Determine the (x, y) coordinate at the center of the cell enclosing the given text.  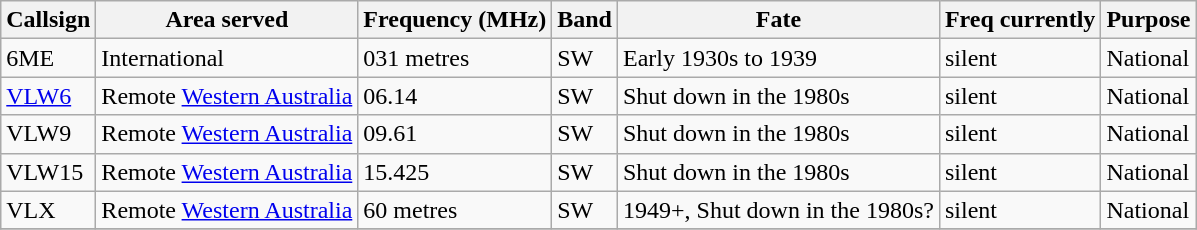
1949+, Shut down in the 1980s? (778, 210)
Fate (778, 20)
Frequency (MHz) (455, 20)
09.61 (455, 134)
Band (585, 20)
Purpose (1148, 20)
VLW9 (48, 134)
Area served (227, 20)
6ME (48, 58)
Callsign (48, 20)
15.425 (455, 172)
VLW15 (48, 172)
06.14 (455, 96)
031 metres (455, 58)
VLX (48, 210)
VLW6 (48, 96)
Freq currently (1020, 20)
Early 1930s to 1939 (778, 58)
International (227, 58)
60 metres (455, 210)
